Scan for the cell matching the given text and deliver its [x, y] coordinate at center. 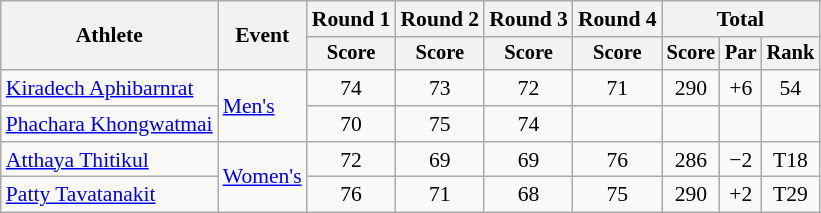
Women's [262, 178]
Phachara Khongwatmai [110, 124]
+6 [741, 88]
Round 3 [528, 19]
T29 [791, 195]
54 [791, 88]
68 [528, 195]
Athlete [110, 36]
Round 4 [618, 19]
−2 [741, 160]
+2 [741, 195]
Kiradech Aphibarnrat [110, 88]
Rank [791, 54]
Par [741, 54]
Round 2 [440, 19]
Total [741, 19]
Atthaya Thitikul [110, 160]
73 [440, 88]
Round 1 [352, 19]
Patty Tavatanakit [110, 195]
70 [352, 124]
286 [691, 160]
Men's [262, 106]
Event [262, 36]
T18 [791, 160]
